Capture the cell that displays the provided text and extract its (X, Y) central coordinate. 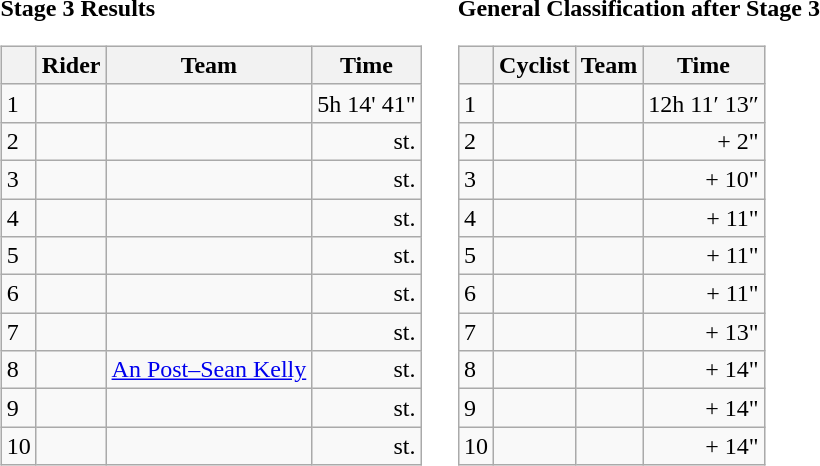
+ 10" (704, 179)
An Post–Sean Kelly (209, 370)
Rider (71, 65)
Cyclist (535, 65)
12h 11′ 13″ (704, 103)
+ 13" (704, 332)
5h 14' 41" (366, 103)
+ 2" (704, 141)
